Scan for the cell matching the given text and deliver its (X, Y) coordinate at center. 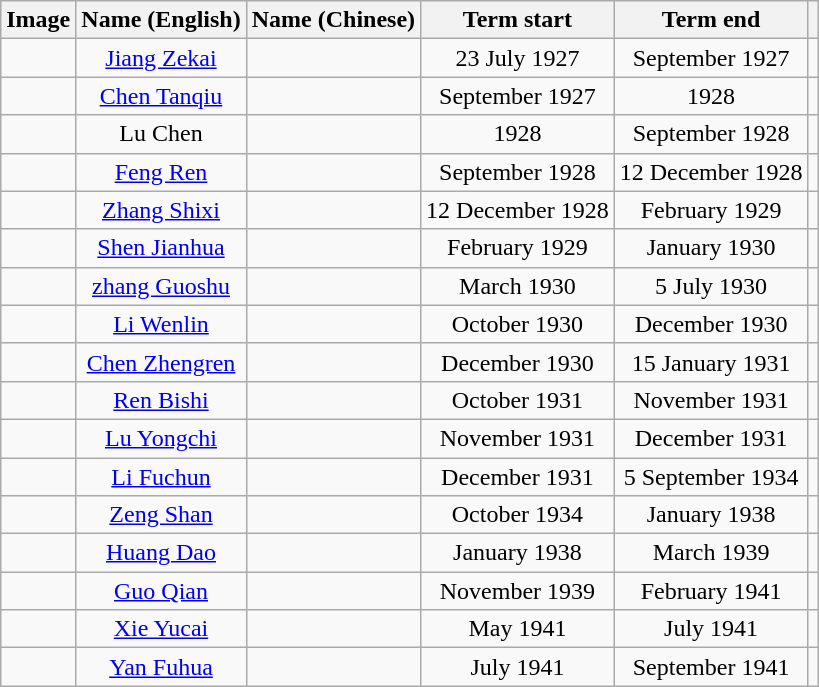
Name (English) (161, 20)
Zhang Shixi (161, 210)
15 January 1931 (711, 362)
October 1930 (518, 324)
Chen Tanqiu (161, 96)
Name (Chinese) (333, 20)
Xie Yucai (161, 629)
October 1934 (518, 515)
zhang Guoshu (161, 286)
5 September 1934 (711, 477)
Huang Dao (161, 553)
February 1941 (711, 591)
Li Wenlin (161, 324)
Ren Bishi (161, 400)
May 1941 (518, 629)
Guo Qian (161, 591)
Term start (518, 20)
October 1931 (518, 400)
Lu Yongchi (161, 438)
March 1939 (711, 553)
Li Fuchun (161, 477)
Yan Fuhua (161, 667)
Lu Chen (161, 134)
Shen Jianhua (161, 248)
January 1930 (711, 248)
November 1939 (518, 591)
Chen Zhengren (161, 362)
23 July 1927 (518, 58)
Zeng Shan (161, 515)
Jiang Zekai (161, 58)
Term end (711, 20)
Image (38, 20)
March 1930 (518, 286)
Feng Ren (161, 172)
September 1941 (711, 667)
5 July 1930 (711, 286)
